Return (X, Y) of the center of cell containing provided text 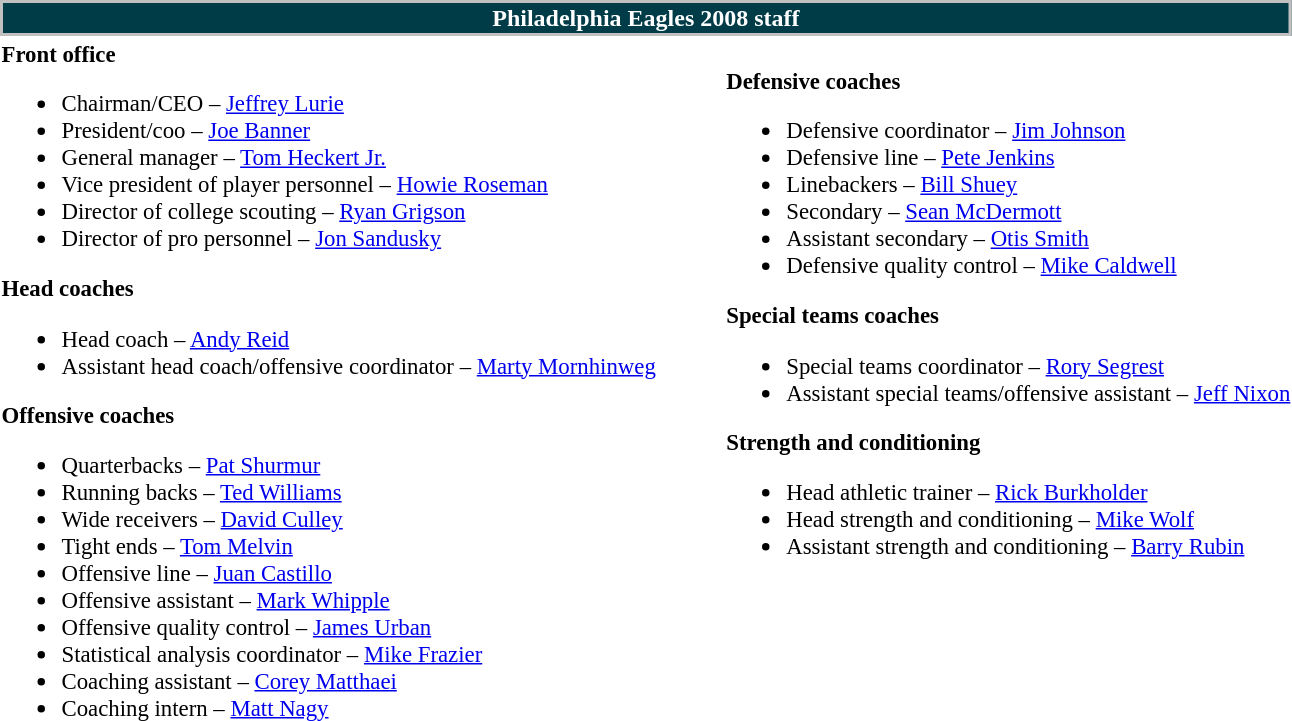
Philadelphia Eagles 2008 staff (646, 18)
